Return [x, y] of the center of cell containing provided text 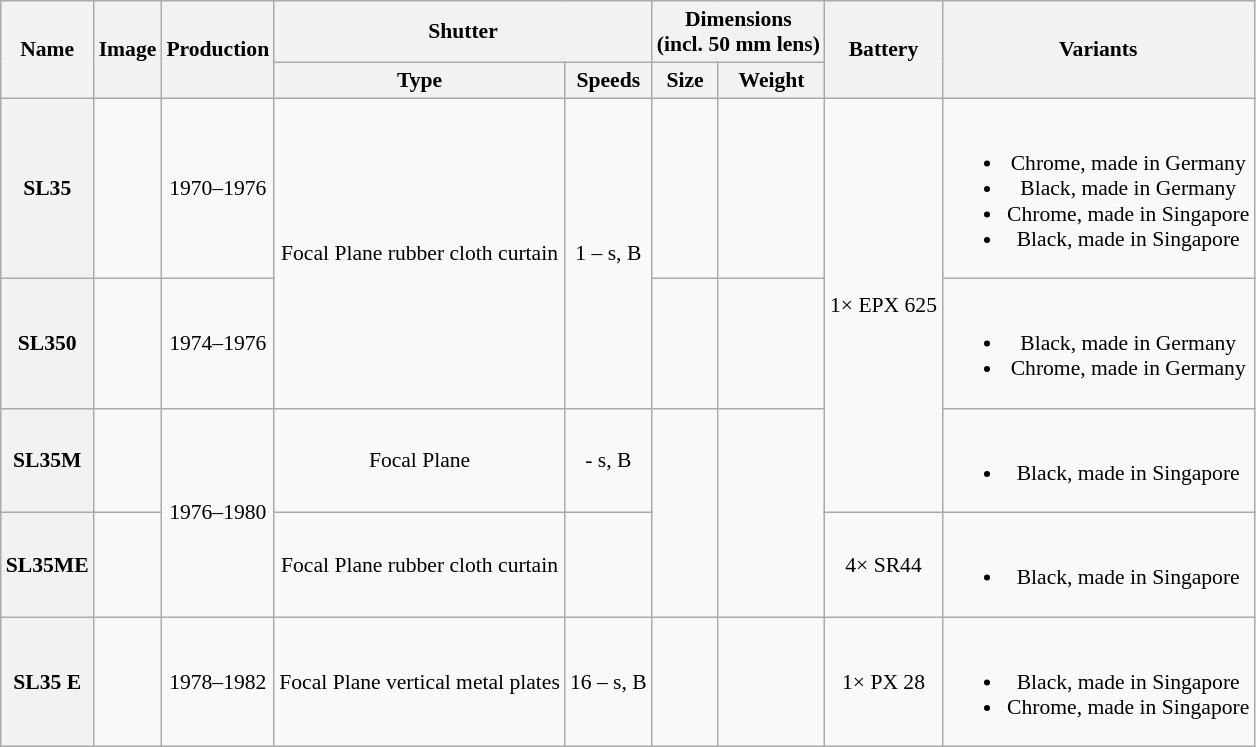
16 – s, B [608, 682]
Variants [1098, 50]
Weight [772, 80]
Chrome, made in GermanyBlack, made in GermanyChrome, made in SingaporeBlack, made in Singapore [1098, 188]
Name [48, 50]
SL350 [48, 344]
1970–1976 [218, 188]
SL35M [48, 460]
1978–1982 [218, 682]
- s, B [608, 460]
Battery [884, 50]
4× SR44 [884, 565]
Speeds [608, 80]
Focal Plane [420, 460]
1× PX 28 [884, 682]
1 – s, B [608, 254]
Black, made in GermanyChrome, made in Germany [1098, 344]
1974–1976 [218, 344]
Image [128, 50]
SL35 [48, 188]
Size [685, 80]
Type [420, 80]
1× EPX 625 [884, 306]
Dimensions(incl. 50 mm lens) [738, 32]
Focal Plane vertical metal plates [420, 682]
SL35 E [48, 682]
1976–1980 [218, 512]
Shutter [463, 32]
Black, made in SingaporeChrome, made in Singapore [1098, 682]
SL35ME [48, 565]
Production [218, 50]
